Return the [X, Y] coordinate for the center point of the cell that contains the specified text.  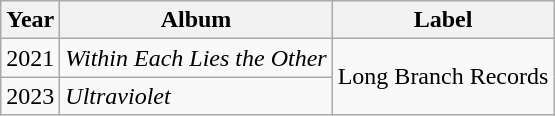
Label [443, 20]
Album [196, 20]
Long Branch Records [443, 77]
Within Each Lies the Other [196, 58]
Year [30, 20]
2023 [30, 96]
2021 [30, 58]
Ultraviolet [196, 96]
